Output the (X, Y) coordinate of the center of the cell containing the given text.  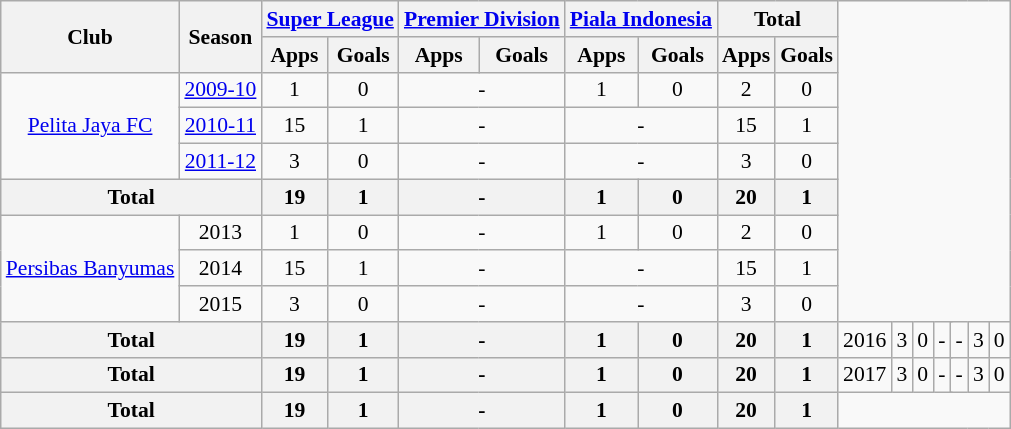
2016 (864, 340)
Persibas Banyumas (90, 268)
Premier Division (482, 19)
2009-10 (220, 90)
2017 (864, 375)
2010-11 (220, 126)
Piala Indonesia (641, 19)
2014 (220, 269)
Pelita Jaya FC (90, 126)
2013 (220, 233)
Season (220, 36)
Club (90, 36)
Super League (330, 19)
2011-12 (220, 162)
2015 (220, 304)
